Scan for the cell matching the given text and deliver its [X, Y] coordinate at center. 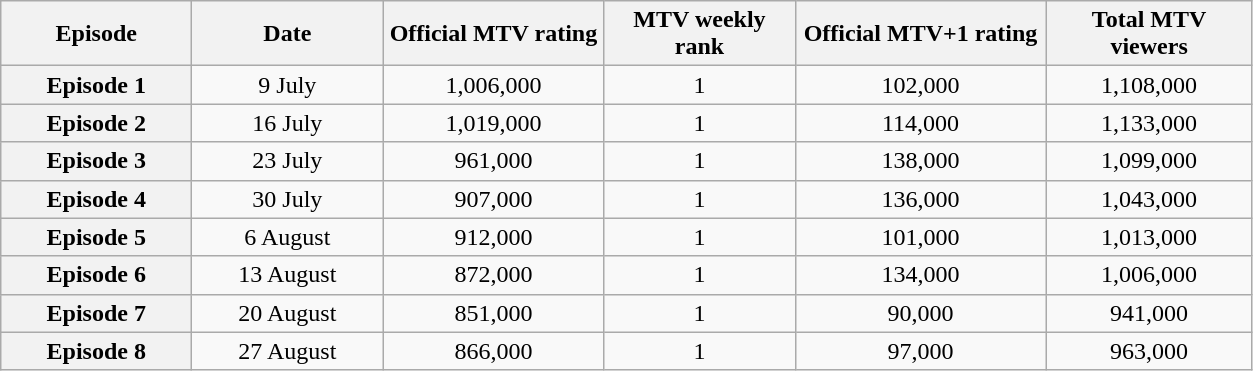
Episode 3 [96, 161]
912,000 [494, 237]
866,000 [494, 351]
MTV weekly rank [700, 34]
Date [288, 34]
907,000 [494, 199]
961,000 [494, 161]
1,019,000 [494, 123]
102,000 [920, 85]
23 July [288, 161]
Episode 2 [96, 123]
963,000 [1149, 351]
90,000 [920, 313]
Episode 4 [96, 199]
27 August [288, 351]
134,000 [920, 275]
1,099,000 [1149, 161]
Episode 5 [96, 237]
Episode 1 [96, 85]
136,000 [920, 199]
30 July [288, 199]
1,013,000 [1149, 237]
13 August [288, 275]
114,000 [920, 123]
1,108,000 [1149, 85]
1,133,000 [1149, 123]
97,000 [920, 351]
101,000 [920, 237]
Official MTV rating [494, 34]
851,000 [494, 313]
1,043,000 [1149, 199]
Official MTV+1 rating [920, 34]
138,000 [920, 161]
Episode 7 [96, 313]
941,000 [1149, 313]
Episode [96, 34]
16 July [288, 123]
20 August [288, 313]
9 July [288, 85]
Episode 6 [96, 275]
872,000 [494, 275]
Episode 8 [96, 351]
6 August [288, 237]
Total MTV viewers [1149, 34]
